Determine the (x, y) coordinate at the center of the cell enclosing the given text.  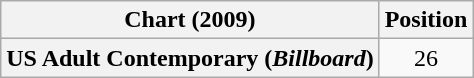
26 (426, 58)
Chart (2009) (190, 20)
US Adult Contemporary (Billboard) (190, 58)
Position (426, 20)
